Find where the given text appears and provide that cell's center as (X, Y) coordinate. 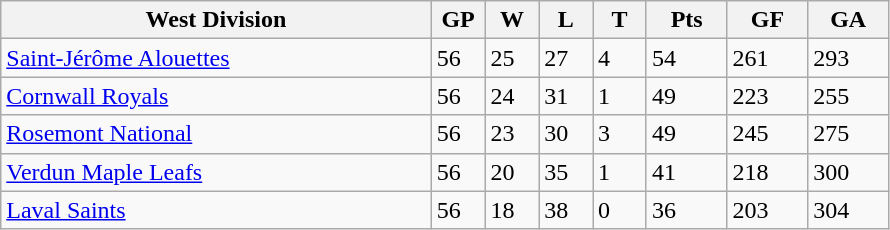
218 (768, 172)
27 (566, 58)
203 (768, 210)
20 (512, 172)
Saint-Jérôme Alouettes (216, 58)
25 (512, 58)
4 (620, 58)
GP (458, 20)
Rosemont National (216, 134)
245 (768, 134)
38 (566, 210)
18 (512, 210)
255 (848, 96)
275 (848, 134)
Verdun Maple Leafs (216, 172)
30 (566, 134)
West Division (216, 20)
GF (768, 20)
35 (566, 172)
T (620, 20)
304 (848, 210)
Cornwall Royals (216, 96)
3 (620, 134)
Laval Saints (216, 210)
L (566, 20)
293 (848, 58)
0 (620, 210)
300 (848, 172)
54 (686, 58)
31 (566, 96)
W (512, 20)
261 (768, 58)
36 (686, 210)
41 (686, 172)
24 (512, 96)
Pts (686, 20)
GA (848, 20)
23 (512, 134)
223 (768, 96)
